Output the [X, Y] coordinate of the center of the cell containing the given text.  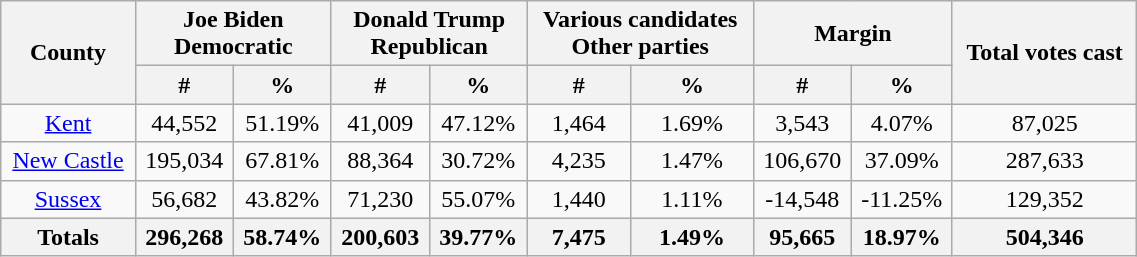
3,543 [802, 123]
95,665 [802, 237]
Margin [852, 34]
Sussex [68, 199]
4,235 [578, 161]
New Castle [68, 161]
71,230 [380, 199]
56,682 [184, 199]
7,475 [578, 237]
1,464 [578, 123]
51.19% [282, 123]
37.09% [902, 161]
296,268 [184, 237]
1.49% [692, 237]
1.47% [692, 161]
43.82% [282, 199]
County [68, 52]
87,025 [1044, 123]
55.07% [478, 199]
195,034 [184, 161]
Totals [68, 237]
287,633 [1044, 161]
200,603 [380, 237]
47.12% [478, 123]
4.07% [902, 123]
88,364 [380, 161]
1.69% [692, 123]
Total votes cast [1044, 52]
Donald TrumpRepublican [429, 34]
-11.25% [902, 199]
129,352 [1044, 199]
504,346 [1044, 237]
18.97% [902, 237]
44,552 [184, 123]
-14,548 [802, 199]
Kent [68, 123]
Various candidatesOther parties [640, 34]
39.77% [478, 237]
1.11% [692, 199]
67.81% [282, 161]
58.74% [282, 237]
1,440 [578, 199]
Joe BidenDemocratic [233, 34]
106,670 [802, 161]
41,009 [380, 123]
30.72% [478, 161]
